For the text-containing cell, return its midpoint in (x, y) coordinate format. 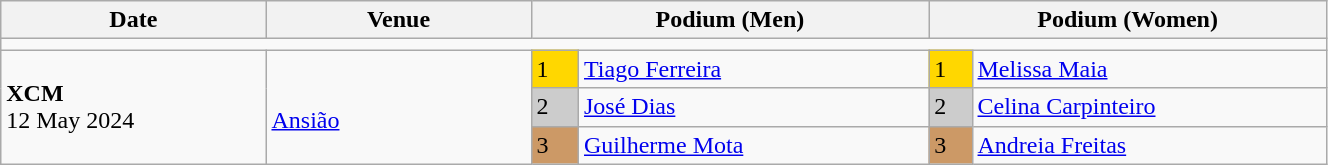
Andreia Freitas (1149, 145)
Ansião (398, 107)
Podium (Women) (1128, 20)
Podium (Men) (730, 20)
XCM 12 May 2024 (134, 107)
Guilherme Mota (753, 145)
José Dias (753, 107)
Celina Carpinteiro (1149, 107)
Tiago Ferreira (753, 69)
Venue (398, 20)
Date (134, 20)
Melissa Maia (1149, 69)
